Identify which cell holds the provided text, then report its [X, Y] central coordinate. 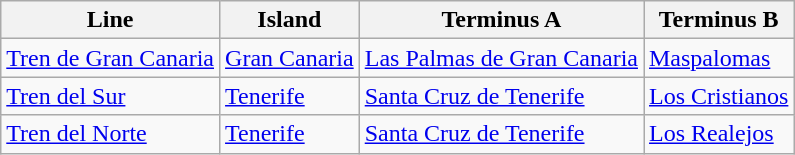
Island [290, 20]
Las Palmas de Gran Canaria [501, 58]
Los Cristianos [719, 96]
Gran Canaria [290, 58]
Tren del Norte [110, 134]
Terminus B [719, 20]
Los Realejos [719, 134]
Line [110, 20]
Tren del Sur [110, 96]
Maspalomas [719, 58]
Tren de Gran Canaria [110, 58]
Terminus A [501, 20]
